Locate the cell with the specified text and output its (x, y) center coordinate. 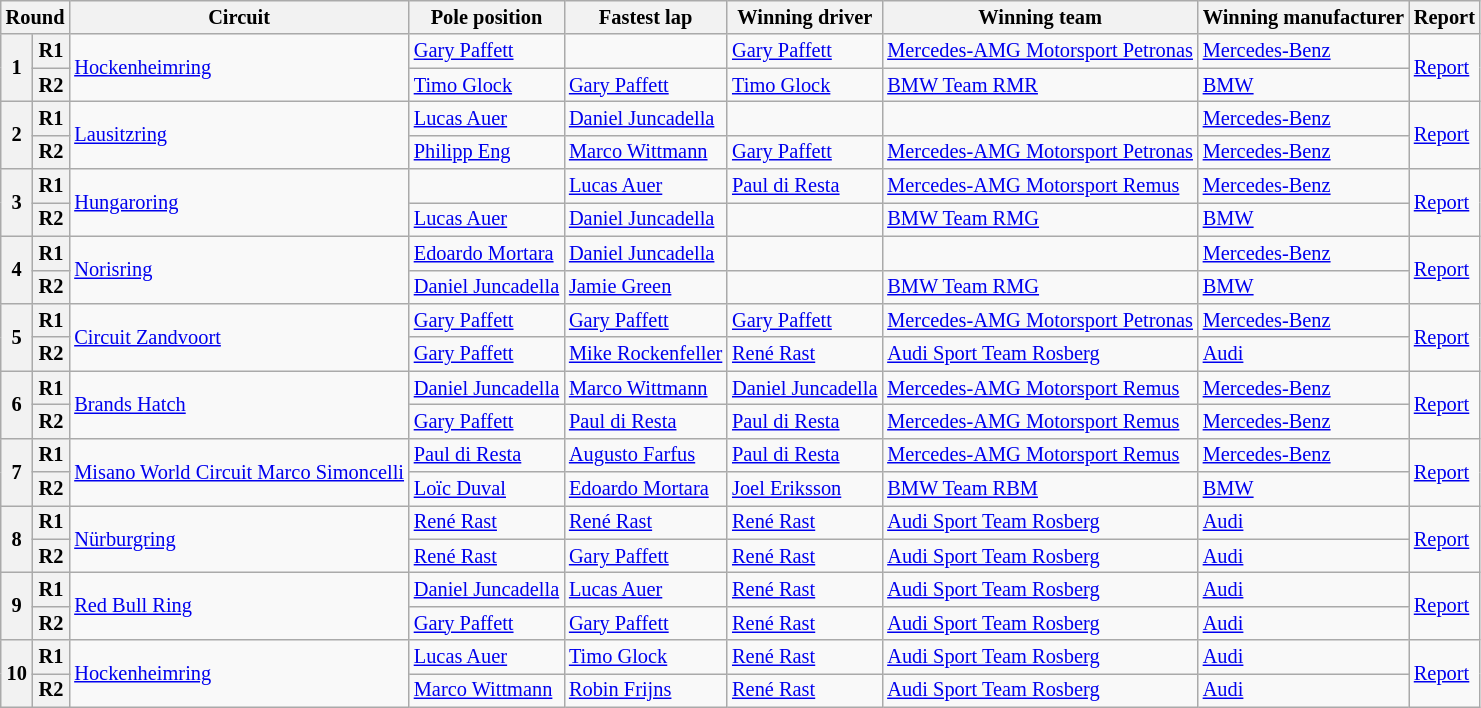
Hungaroring (239, 202)
Pole position (486, 17)
3 (17, 202)
Circuit Zandvoort (239, 336)
Fastest lap (646, 17)
BMW Team RMR (1040, 85)
10 (17, 674)
Circuit (239, 17)
8 (17, 538)
Loïc Duval (486, 489)
2 (17, 134)
Misano World Circuit Marco Simoncelli (239, 472)
6 (17, 404)
Brands Hatch (239, 404)
Augusto Farfus (646, 455)
Philipp Eng (486, 152)
Winning driver (804, 17)
BMW Team RBM (1040, 489)
Red Bull Ring (239, 606)
Jamie Green (646, 287)
Round (36, 17)
5 (17, 336)
Norisring (239, 270)
4 (17, 270)
Robin Frijns (646, 690)
9 (17, 606)
Joel Eriksson (804, 489)
Mike Rockenfeller (646, 354)
7 (17, 472)
Winning manufacturer (1304, 17)
Lausitzring (239, 134)
Winning team (1040, 17)
1 (17, 68)
Nürburgring (239, 538)
